Search for the cell housing the specified text and yield its [X, Y] center coordinate. 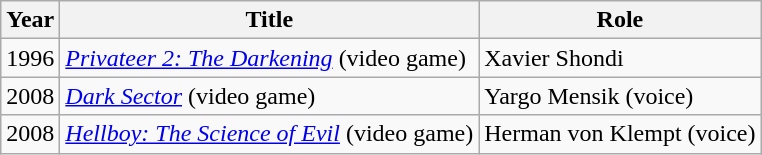
Yargo Mensik (voice) [620, 96]
1996 [30, 58]
Hellboy: The Science of Evil (video game) [270, 134]
Xavier Shondi [620, 58]
Role [620, 20]
Herman von Klempt (voice) [620, 134]
Year [30, 20]
Dark Sector (video game) [270, 96]
Title [270, 20]
Privateer 2: The Darkening (video game) [270, 58]
